For the text-containing cell, return its midpoint in (x, y) coordinate format. 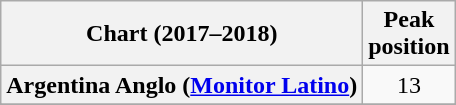
Chart (2017–2018) (182, 34)
13 (409, 85)
Peakposition (409, 34)
Argentina Anglo (Monitor Latino) (182, 85)
